Locate the cell with the specified text and output its [x, y] center coordinate. 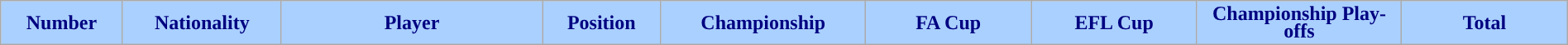
EFL Cup [1114, 23]
Total [1485, 23]
Number [61, 23]
Nationality [202, 23]
Championship Play-offs [1298, 23]
FA Cup [948, 23]
Championship [762, 23]
Player [412, 23]
Position [602, 23]
